Identify which cell holds the provided text, then report its [x, y] central coordinate. 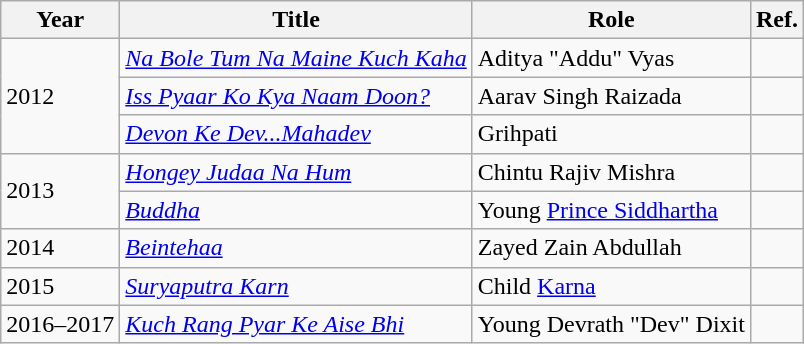
Na Bole Tum Na Maine Kuch Kaha [296, 58]
Zayed Zain Abdullah [611, 248]
Suryaputra Karn [296, 286]
Year [60, 20]
Young Devrath "Dev" Dixit [611, 324]
Kuch Rang Pyar Ke Aise Bhi [296, 324]
2014 [60, 248]
Chintu Rajiv Mishra [611, 172]
Grihpati [611, 134]
Buddha [296, 210]
Child Karna [611, 286]
2016–2017 [60, 324]
2012 [60, 96]
Title [296, 20]
2015 [60, 286]
Young Prince Siddhartha [611, 210]
Iss Pyaar Ko Kya Naam Doon? [296, 96]
Role [611, 20]
Ref. [776, 20]
Beintehaa [296, 248]
Devon Ke Dev...Mahadev [296, 134]
Aditya "Addu" Vyas [611, 58]
2013 [60, 191]
Aarav Singh Raizada [611, 96]
Hongey Judaa Na Hum [296, 172]
